Pinpoint the cell where the given text exists, returning its [X, Y] midpoint coordinate. 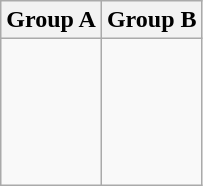
Group B [152, 20]
Group A [52, 20]
